Extract the [x, y] coordinate from the center of the cell holding the provided text.  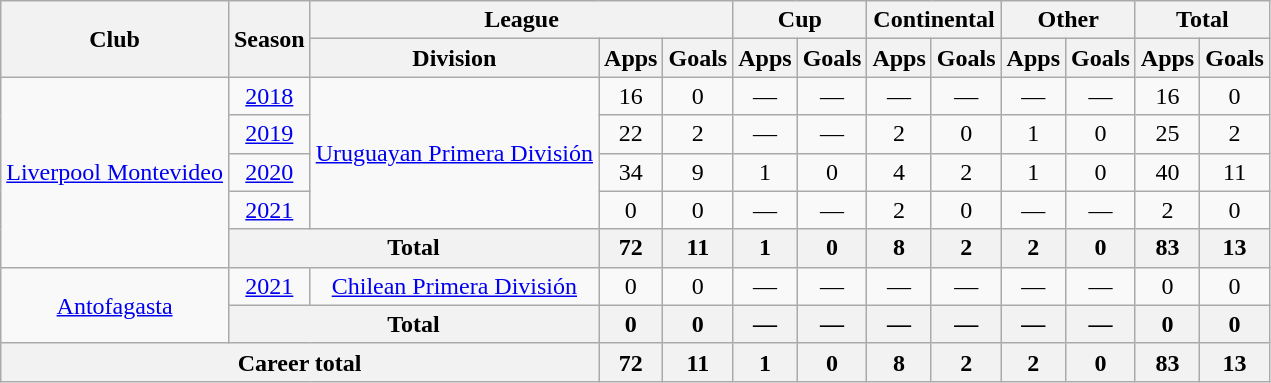
Cup [800, 20]
Liverpool Montevideo [115, 172]
League [522, 20]
9 [698, 172]
Uruguayan Primera División [454, 153]
Division [454, 58]
Other [1068, 20]
4 [899, 172]
40 [1167, 172]
2019 [269, 134]
2020 [269, 172]
Season [269, 39]
Continental [934, 20]
Club [115, 39]
2018 [269, 96]
25 [1167, 134]
Career total [300, 362]
Chilean Primera División [454, 286]
34 [631, 172]
22 [631, 134]
Antofagasta [115, 305]
